Capture the cell that displays the provided text and extract its (x, y) central coordinate. 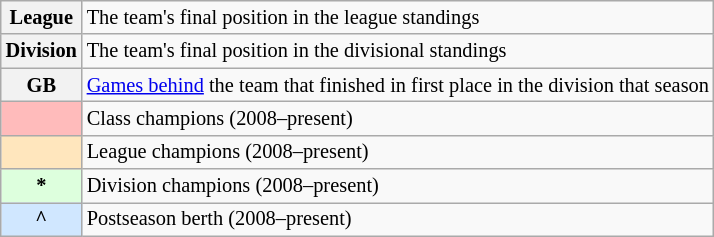
Division (42, 51)
* (42, 186)
^ (42, 219)
League champions (2008–present) (398, 152)
Games behind the team that finished in first place in the division that season (398, 85)
The team's final position in the divisional standings (398, 51)
League (42, 17)
Division champions (2008–present) (398, 186)
The team's final position in the league standings (398, 17)
GB (42, 85)
Postseason berth (2008–present) (398, 219)
Class champions (2008–present) (398, 118)
